Search for the cell housing the specified text and yield its (X, Y) center coordinate. 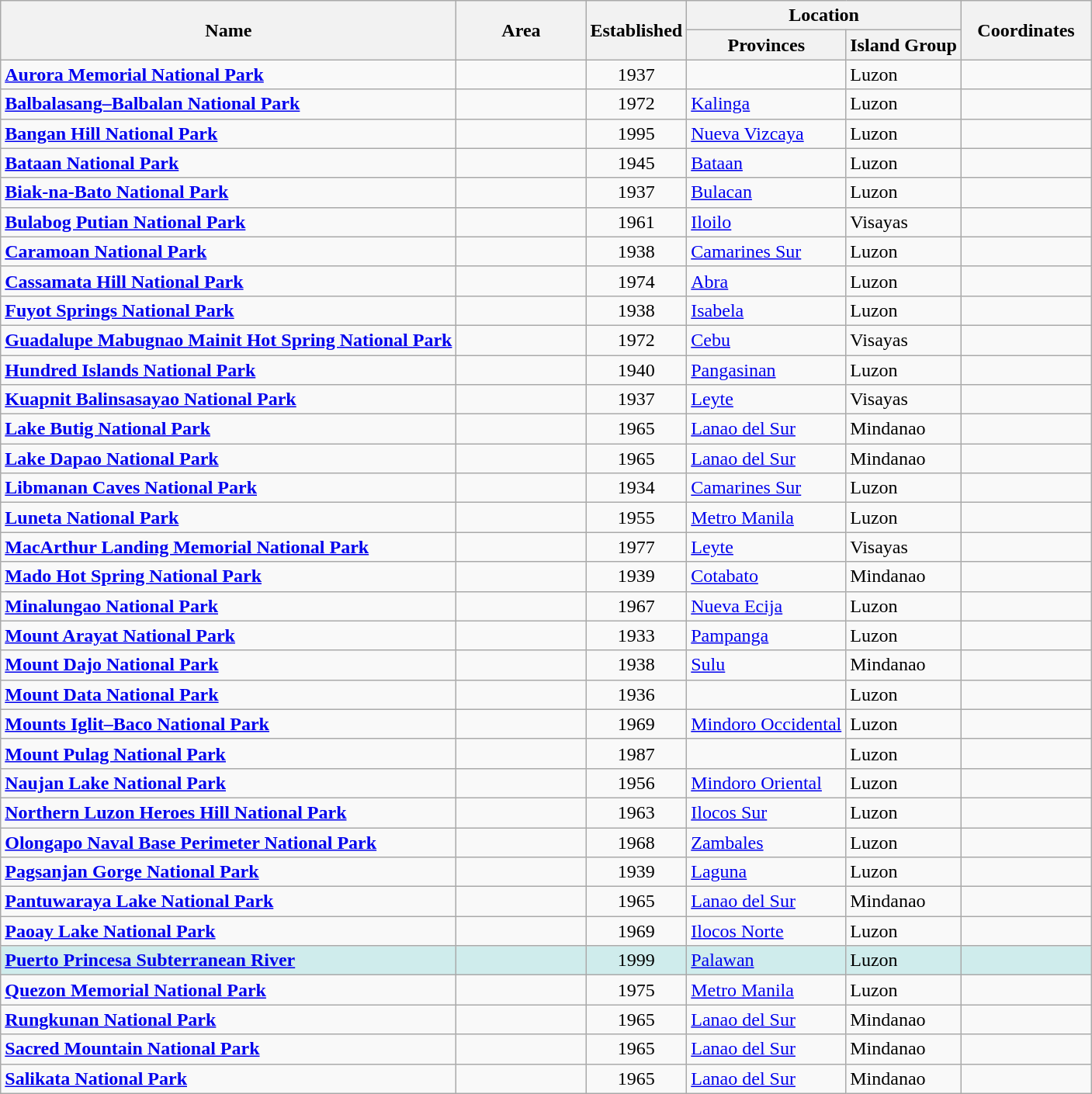
Northern Luzon Heroes Hill National Park (228, 812)
Bulacan (767, 192)
Olongapo Naval Base Perimeter National Park (228, 842)
1940 (636, 370)
Quezon Memorial National Park (228, 990)
Cotabato (767, 576)
Palawan (767, 961)
Bulabog Putian National Park (228, 222)
Iloilo (767, 222)
Mount Pulag National Park (228, 753)
Coordinates (1026, 30)
Nueva Ecija (767, 606)
Provinces (767, 45)
1999 (636, 961)
Abra (767, 281)
Mounts Iglit–Baco National Park (228, 724)
1934 (636, 488)
1956 (636, 783)
Mount Arayat National Park (228, 635)
Ilocos Sur (767, 812)
Fuyot Springs National Park (228, 310)
Bangan Hill National Park (228, 133)
1987 (636, 753)
Biak-na-Bato National Park (228, 192)
Bataan National Park (228, 163)
Location (824, 16)
1995 (636, 133)
Minalungao National Park (228, 606)
Laguna (767, 872)
Rungkunan National Park (228, 1020)
Bataan (767, 163)
1974 (636, 281)
Salikata National Park (228, 1078)
Zambales (767, 842)
Mindoro Oriental (767, 783)
Mount Data National Park (228, 694)
Caramoan National Park (228, 251)
1936 (636, 694)
1961 (636, 222)
1975 (636, 990)
Puerto Princesa Subterranean River (228, 961)
Guadalupe Mabugnao Mainit Hot Spring National Park (228, 340)
Paoay Lake National Park (228, 931)
1933 (636, 635)
Balbalasang–Balbalan National Park (228, 104)
Kalinga (767, 104)
1963 (636, 812)
Isabela (767, 310)
Pampanga (767, 635)
Mindoro Occidental (767, 724)
Ilocos Norte (767, 931)
Island Group (903, 45)
1945 (636, 163)
Nueva Vizcaya (767, 133)
Pagsanjan Gorge National Park (228, 872)
Pangasinan (767, 370)
Sacred Mountain National Park (228, 1049)
1968 (636, 842)
Hundred Islands National Park (228, 370)
1955 (636, 518)
Naujan Lake National Park (228, 783)
Lake Dapao National Park (228, 459)
Luneta National Park (228, 518)
Area (522, 30)
1967 (636, 606)
Established (636, 30)
MacArthur Landing Memorial National Park (228, 547)
Name (228, 30)
Mado Hot Spring National Park (228, 576)
Kuapnit Balinsasayao National Park (228, 400)
Lake Butig National Park (228, 429)
Cebu (767, 340)
1977 (636, 547)
Sulu (767, 665)
Aurora Memorial National Park (228, 74)
Libmanan Caves National Park (228, 488)
Pantuwaraya Lake National Park (228, 902)
Mount Dajo National Park (228, 665)
Cassamata Hill National Park (228, 281)
